Identify which cell holds the provided text, then report its (x, y) central coordinate. 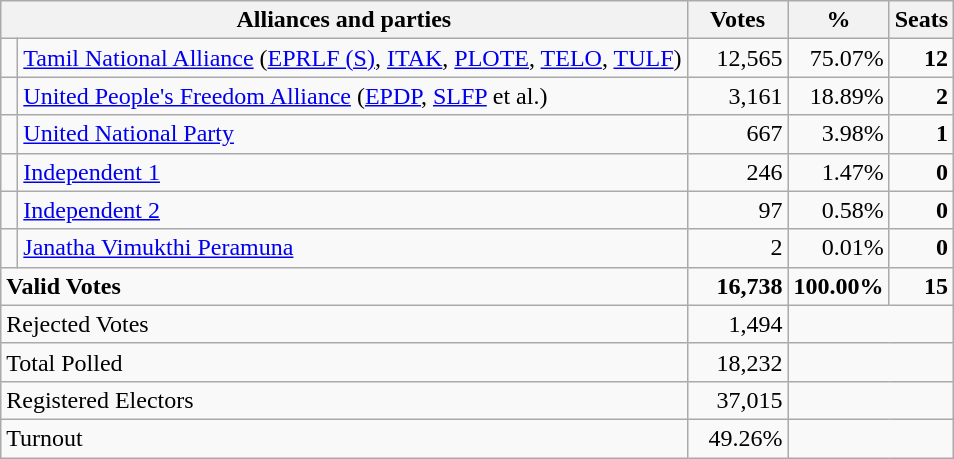
Alliances and parties (344, 20)
15 (921, 286)
Total Polled (344, 362)
3.98% (838, 134)
0.58% (838, 210)
12,565 (738, 58)
75.07% (838, 58)
United People's Freedom Alliance (EPDP, SLFP et al.) (352, 96)
Registered Electors (344, 400)
16,738 (738, 286)
18,232 (738, 362)
Janatha Vimukthi Peramuna (352, 248)
37,015 (738, 400)
97 (738, 210)
100.00% (838, 286)
0.01% (838, 248)
Votes (738, 20)
Rejected Votes (344, 324)
1.47% (838, 172)
667 (738, 134)
1 (921, 134)
3,161 (738, 96)
18.89% (838, 96)
% (838, 20)
49.26% (738, 438)
1,494 (738, 324)
Independent 2 (352, 210)
Seats (921, 20)
12 (921, 58)
Independent 1 (352, 172)
Valid Votes (344, 286)
United National Party (352, 134)
Turnout (344, 438)
Tamil National Alliance (EPRLF (S), ITAK, PLOTE, TELO, TULF) (352, 58)
246 (738, 172)
